Identify which cell holds the provided text, then report its (X, Y) central coordinate. 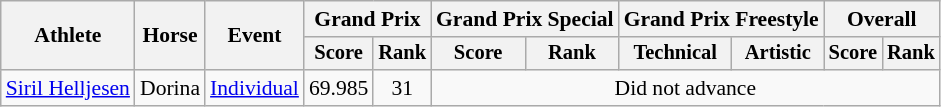
Individual (254, 88)
Event (254, 36)
Athlete (68, 36)
Technical (676, 54)
Artistic (778, 54)
69.985 (338, 88)
31 (402, 88)
Grand Prix Freestyle (722, 19)
Grand Prix Special (525, 19)
Siril Helljesen (68, 88)
Overall (882, 19)
Horse (170, 36)
Dorina (170, 88)
Grand Prix (368, 19)
Did not advance (686, 88)
